Capture the cell that displays the provided text and extract its (x, y) central coordinate. 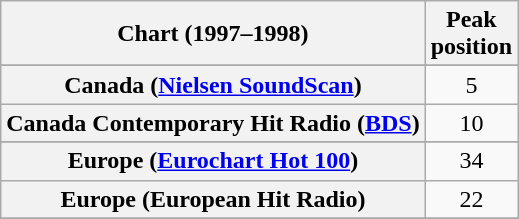
22 (471, 199)
Chart (1997–1998) (213, 34)
5 (471, 85)
10 (471, 123)
Europe (Eurochart Hot 100) (213, 161)
Canada Contemporary Hit Radio (BDS) (213, 123)
Peakposition (471, 34)
Europe (European Hit Radio) (213, 199)
34 (471, 161)
Canada (Nielsen SoundScan) (213, 85)
